Extract the (X, Y) coordinate from the center of the cell holding the provided text.  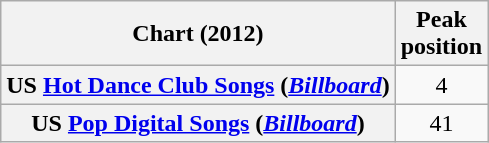
Chart (2012) (198, 34)
US Pop Digital Songs (Billboard) (198, 123)
US Hot Dance Club Songs (Billboard) (198, 85)
4 (441, 85)
Peakposition (441, 34)
41 (441, 123)
